Detect which cell encompasses the target text, then output its [X, Y] center coordinate. 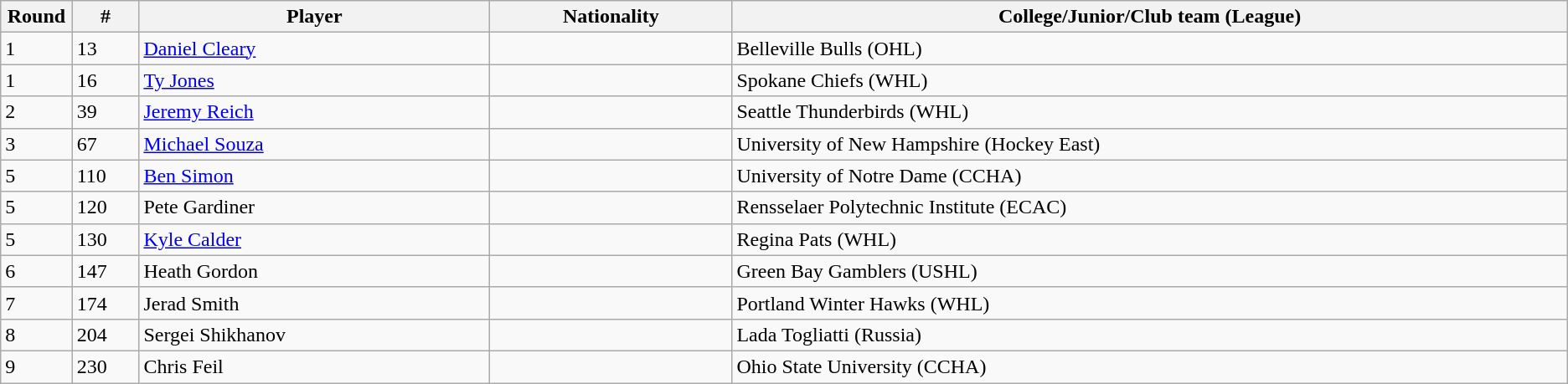
Chris Feil [315, 366]
College/Junior/Club team (League) [1149, 17]
University of Notre Dame (CCHA) [1149, 176]
Ty Jones [315, 80]
110 [106, 176]
Regina Pats (WHL) [1149, 239]
Belleville Bulls (OHL) [1149, 49]
Pete Gardiner [315, 207]
Jeremy Reich [315, 112]
13 [106, 49]
2 [37, 112]
Ben Simon [315, 176]
Nationality [611, 17]
39 [106, 112]
3 [37, 144]
Kyle Calder [315, 239]
Daniel Cleary [315, 49]
Ohio State University (CCHA) [1149, 366]
230 [106, 366]
8 [37, 335]
Player [315, 17]
9 [37, 366]
Spokane Chiefs (WHL) [1149, 80]
Round [37, 17]
Portland Winter Hawks (WHL) [1149, 303]
Jerad Smith [315, 303]
University of New Hampshire (Hockey East) [1149, 144]
# [106, 17]
16 [106, 80]
204 [106, 335]
Michael Souza [315, 144]
Sergei Shikhanov [315, 335]
6 [37, 271]
147 [106, 271]
67 [106, 144]
Seattle Thunderbirds (WHL) [1149, 112]
Lada Togliatti (Russia) [1149, 335]
Rensselaer Polytechnic Institute (ECAC) [1149, 207]
Green Bay Gamblers (USHL) [1149, 271]
174 [106, 303]
130 [106, 239]
Heath Gordon [315, 271]
7 [37, 303]
120 [106, 207]
